Extract the [X, Y] coordinate from the center of the cell holding the provided text.  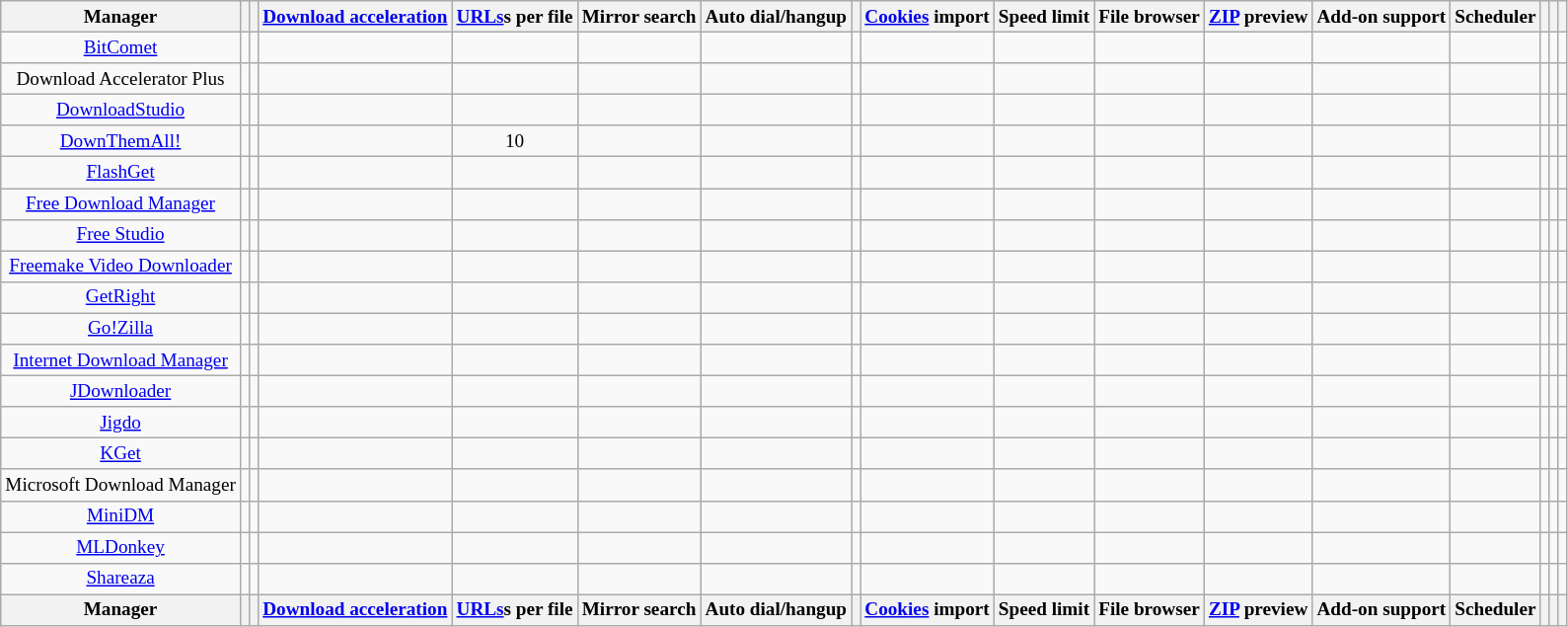
MiniDM [120, 516]
Free Download Manager [120, 203]
KGet [120, 454]
Go!Zilla [120, 329]
DownloadStudio [120, 110]
Free Studio [120, 235]
10 [515, 141]
Internet Download Manager [120, 360]
DownThemAll! [120, 141]
BitComet [120, 47]
Download Accelerator Plus [120, 79]
GetRight [120, 297]
Jigdo [120, 423]
MLDonkey [120, 547]
Microsoft Download Manager [120, 485]
FlashGet [120, 173]
Shareaza [120, 579]
Freemake Video Downloader [120, 267]
JDownloader [120, 391]
